Return the [x, y] coordinate for the center point of the cell that contains the specified text.  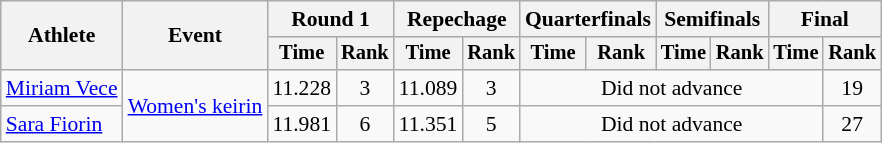
11.228 [302, 88]
Athlete [62, 36]
Sara Fiorin [62, 124]
11.351 [428, 124]
27 [852, 124]
Repechage [457, 19]
Semifinals [712, 19]
Women's keirin [196, 106]
19 [852, 88]
11.981 [302, 124]
Miriam Vece [62, 88]
Event [196, 36]
Quarterfinals [588, 19]
5 [491, 124]
Round 1 [330, 19]
11.089 [428, 88]
6 [365, 124]
Final [824, 19]
